Capture the cell that displays the provided text and extract its (X, Y) central coordinate. 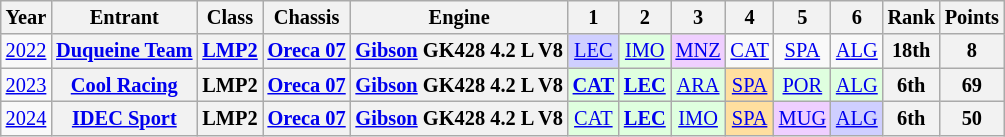
MNZ (698, 51)
POR (802, 85)
Rank (912, 17)
2024 (26, 118)
2022 (26, 51)
Chassis (307, 17)
5 (802, 17)
IDEC Sport (124, 118)
50 (972, 118)
Class (230, 17)
2 (645, 17)
Duqueine Team (124, 51)
MUG (802, 118)
1 (594, 17)
Cool Racing (124, 85)
18th (912, 51)
3 (698, 17)
6 (857, 17)
Engine (460, 17)
69 (972, 85)
8 (972, 51)
Points (972, 17)
4 (750, 17)
ARA (698, 85)
2023 (26, 85)
Year (26, 17)
Entrant (124, 17)
